Identify which cell holds the provided text, then report its [x, y] central coordinate. 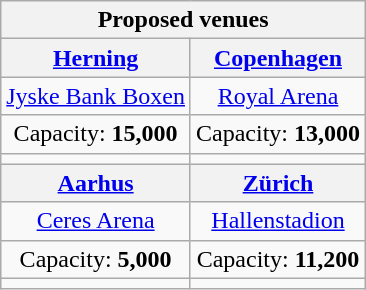
Royal Arena [278, 96]
Herning [96, 58]
Capacity: 13,000 [278, 134]
Capacity: 11,200 [278, 259]
Capacity: 5,000 [96, 259]
Jyske Bank Boxen [96, 96]
Ceres Arena [96, 221]
Proposed venues [184, 20]
Hallenstadion [278, 221]
Copenhagen [278, 58]
Aarhus [96, 183]
Zürich [278, 183]
Capacity: 15,000 [96, 134]
